Return the (X, Y) coordinate for the center point of the cell that contains the specified text.  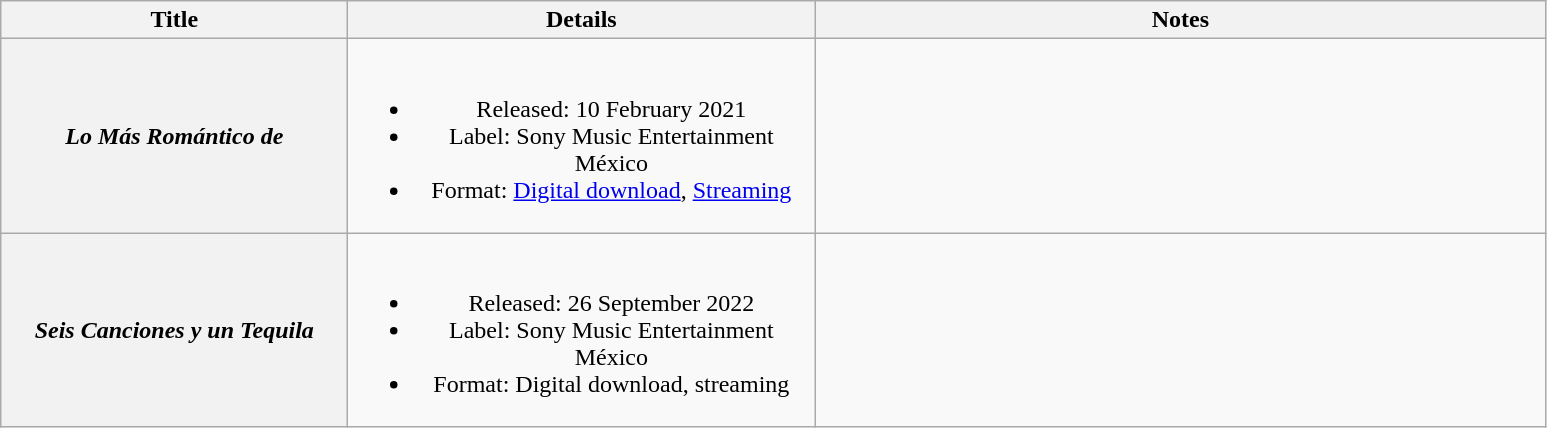
Details (582, 20)
Released: 10 February 2021Label: Sony Music Entertainment MéxicoFormat: Digital download, Streaming (582, 136)
Notes (1180, 20)
Seis Canciones y un Tequila (174, 330)
Title (174, 20)
Released: 26 September 2022Label: Sony Music Entertainment MéxicoFormat: Digital download, streaming (582, 330)
Lo Más Romántico de (174, 136)
